Identify which cell holds the provided text, then report its (x, y) central coordinate. 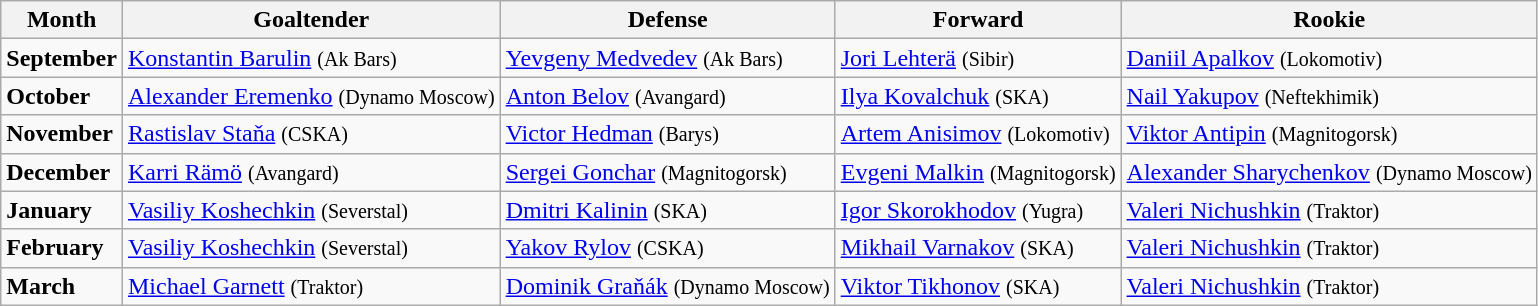
Yakov Rylov (CSKA) (668, 248)
Dmitri Kalinin (SKA) (668, 210)
Rookie (1329, 20)
Rastislav Staňa (CSKA) (311, 134)
Defense (668, 20)
Alexander Sharychenkov (Dynamo Moscow) (1329, 172)
Nail Yakupov (Neftekhimik) (1329, 96)
Sergei Gonchar (Magnitogorsk) (668, 172)
Karri Rämö (Avangard) (311, 172)
Evgeni Malkin (Magnitogorsk) (978, 172)
Igor Skorokhodov (Yugra) (978, 210)
February (62, 248)
Ilya Kovalchuk (SKA) (978, 96)
Artem Anisimov (Lokomotiv) (978, 134)
October (62, 96)
Yevgeny Medvedev (Ak Bars) (668, 58)
March (62, 286)
Alexander Eremenko (Dynamo Moscow) (311, 96)
Victor Hedman (Barys) (668, 134)
Month (62, 20)
Konstantin Barulin (Ak Bars) (311, 58)
Mikhail Varnakov (SKA) (978, 248)
Anton Belov (Avangard) (668, 96)
Daniil Apalkov (Lokomotiv) (1329, 58)
September (62, 58)
Viktor Antipin (Magnitogorsk) (1329, 134)
Dominik Graňák (Dynamo Moscow) (668, 286)
Forward (978, 20)
January (62, 210)
December (62, 172)
Goaltender (311, 20)
November (62, 134)
Michael Garnett (Traktor) (311, 286)
Jori Lehterä (Sibir) (978, 58)
Viktor Tikhonov (SKA) (978, 286)
